Find where the given text appears and provide that cell's center as (x, y) coordinate. 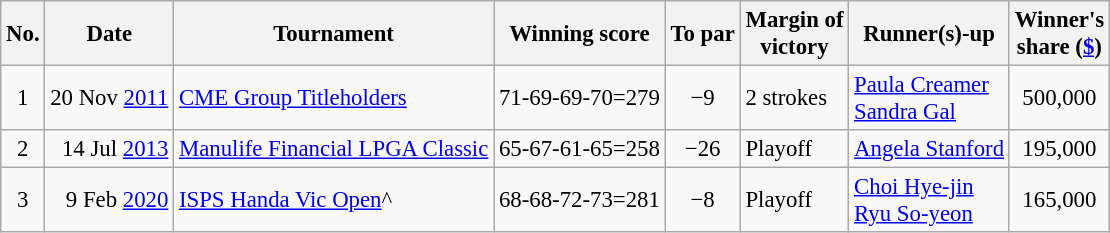
Tournament (334, 34)
2 strokes (794, 98)
Choi Hye-jin Ryu So-yeon (930, 200)
−9 (702, 98)
ISPS Handa Vic Open^ (334, 200)
165,000 (1059, 200)
3 (23, 200)
Angela Stanford (930, 149)
Winner'sshare ($) (1059, 34)
195,000 (1059, 149)
2 (23, 149)
9 Feb 2020 (110, 200)
−26 (702, 149)
20 Nov 2011 (110, 98)
CME Group Titleholders (334, 98)
71-69-69-70=279 (580, 98)
Paula Creamer Sandra Gal (930, 98)
Manulife Financial LPGA Classic (334, 149)
65-67-61-65=258 (580, 149)
Winning score (580, 34)
68-68-72-73=281 (580, 200)
Date (110, 34)
To par (702, 34)
No. (23, 34)
1 (23, 98)
500,000 (1059, 98)
Margin ofvictory (794, 34)
−8 (702, 200)
14 Jul 2013 (110, 149)
Runner(s)-up (930, 34)
